Pinpoint the cell where the given text exists, returning its [x, y] midpoint coordinate. 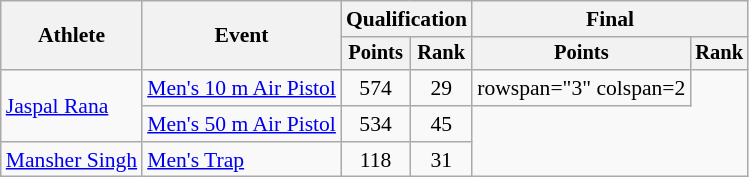
Final [610, 19]
45 [441, 124]
534 [376, 124]
Qualification [406, 19]
29 [441, 88]
574 [376, 88]
Men's 10 m Air Pistol [242, 88]
Athlete [72, 36]
Jaspal Rana [72, 106]
rowspan="3" colspan=2 [581, 88]
Men's 50 m Air Pistol [242, 124]
Event [242, 36]
